Extract the [x, y] coordinate from the center of the cell holding the provided text.  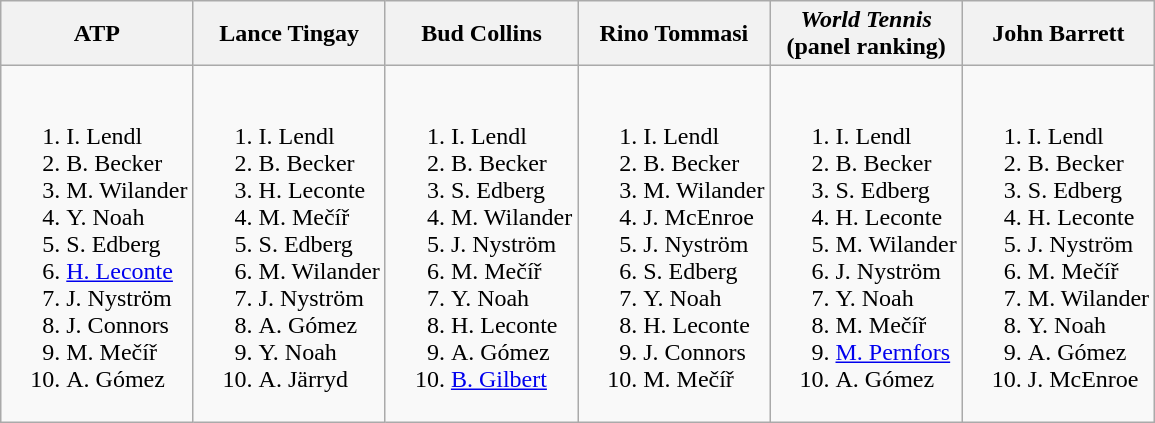
Bud Collins [481, 34]
I. Lendl B. Becker H. Leconte M. Mečíř S. Edberg M. Wilander J. Nyström A. Gómez Y. Noah A. Järryd [289, 244]
John Barrett [1058, 34]
I. Lendl B. Becker M. Wilander J. McEnroe J. Nyström S. Edberg Y. Noah H. Leconte J. Connors M. Mečíř [674, 244]
I. Lendl B. Becker S. Edberg H. Leconte J. Nyström M. Mečíř M. Wilander Y. Noah A. Gómez J. McEnroe [1058, 244]
I. Lendl B. Becker S. Edberg H. Leconte M. Wilander J. Nyström Y. Noah M. Mečíř M. Pernfors A. Gómez [866, 244]
ATP [97, 34]
I. Lendl B. Becker M. Wilander Y. Noah S. Edberg H. Leconte J. Nyström J. Connors M. Mečíř A. Gómez [97, 244]
Rino Tommasi [674, 34]
I. Lendl B. Becker S. Edberg M. Wilander J. Nyström M. Mečíř Y. Noah H. Leconte A. Gómez B. Gilbert [481, 244]
Lance Tingay [289, 34]
World Tennis(panel ranking) [866, 34]
